For the text-containing cell, return its midpoint in [x, y] coordinate format. 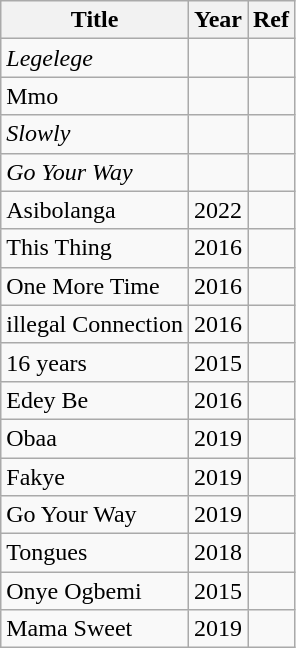
Tongues [95, 553]
Slowly [95, 134]
Edey Be [95, 400]
Asibolanga [95, 210]
Onye Ogbemi [95, 591]
Legelege [95, 58]
16 years [95, 362]
Fakye [95, 477]
Year [218, 20]
2018 [218, 553]
illegal Connection [95, 324]
Obaa [95, 438]
Mmo [95, 96]
This Thing [95, 248]
Mama Sweet [95, 629]
Ref [272, 20]
One More Time [95, 286]
2022 [218, 210]
Title [95, 20]
